Extract the [x, y] coordinate from the center of the cell holding the provided text.  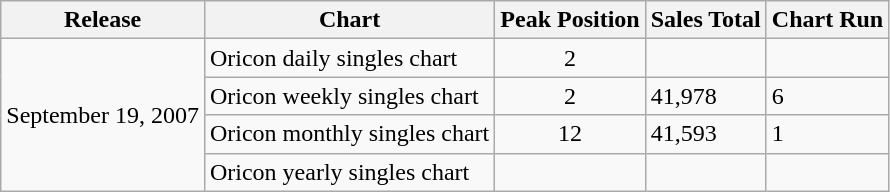
Peak Position [570, 20]
12 [570, 134]
41,593 [706, 134]
September 19, 2007 [103, 115]
41,978 [706, 96]
Oricon monthly singles chart [349, 134]
Chart Run [827, 20]
Oricon daily singles chart [349, 58]
Release [103, 20]
Oricon yearly singles chart [349, 172]
Chart [349, 20]
Oricon weekly singles chart [349, 96]
Sales Total [706, 20]
6 [827, 96]
1 [827, 134]
